From the cell containing the given text, extract its center point as [x, y] coordinate. 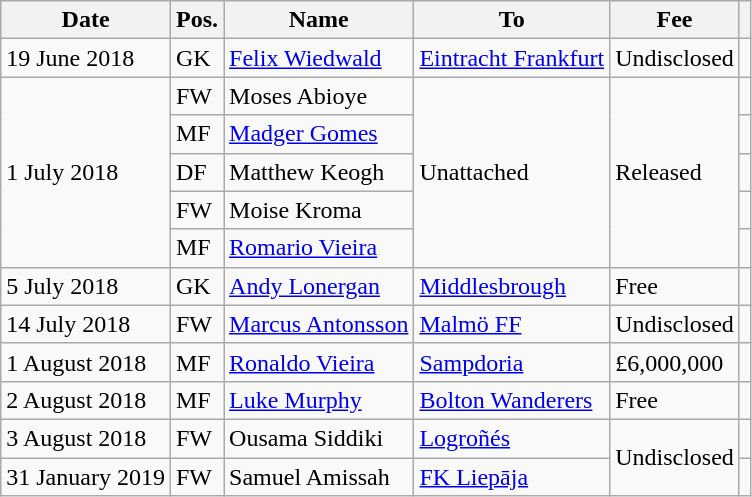
Ronaldo Vieira [319, 362]
5 July 2018 [86, 286]
2 August 2018 [86, 400]
31 January 2019 [86, 477]
Romario Vieira [319, 248]
Luke Murphy [319, 400]
1 August 2018 [86, 362]
DF [196, 172]
Name [319, 20]
Pos. [196, 20]
Bolton Wanderers [512, 400]
Eintracht Frankfurt [512, 58]
Moise Kroma [319, 210]
Andy Lonergan [319, 286]
To [512, 20]
Moses Abioye [319, 96]
Samuel Amissah [319, 477]
Middlesbrough [512, 286]
Sampdoria [512, 362]
Ousama Siddiki [319, 438]
Malmö FF [512, 324]
£6,000,000 [675, 362]
Unattached [512, 172]
19 June 2018 [86, 58]
14 July 2018 [86, 324]
Released [675, 172]
Madger Gomes [319, 134]
1 July 2018 [86, 172]
Matthew Keogh [319, 172]
Fee [675, 20]
3 August 2018 [86, 438]
Felix Wiedwald [319, 58]
Marcus Antonsson [319, 324]
FK Liepāja [512, 477]
Date [86, 20]
Logroñés [512, 438]
